From the cell containing the given text, extract its center point as [X, Y] coordinate. 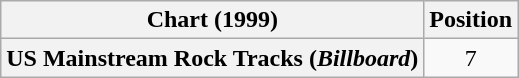
7 [471, 58]
Position [471, 20]
Chart (1999) [212, 20]
US Mainstream Rock Tracks (Billboard) [212, 58]
